Pinpoint the cell where the given text exists, returning its [x, y] midpoint coordinate. 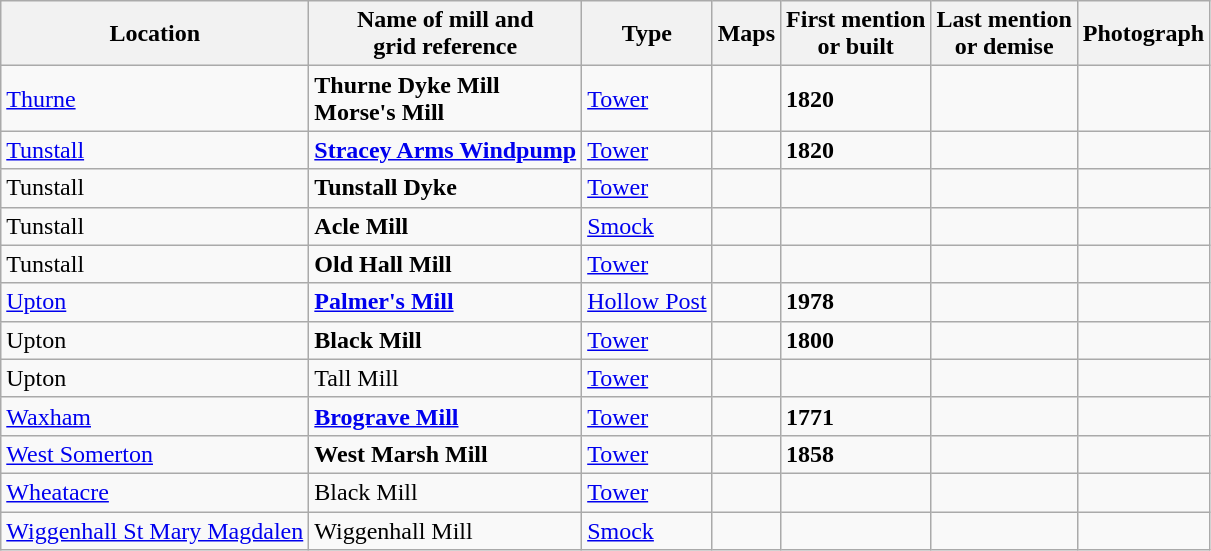
Maps [746, 34]
Palmer's Mill [446, 302]
Wiggenhall Mill [446, 531]
West Marsh Mill [446, 454]
West Somerton [155, 454]
1800 [856, 340]
First mentionor built [856, 34]
Tunstall Dyke [446, 188]
Thurne Dyke MillMorse's Mill [446, 98]
Type [647, 34]
Wiggenhall St Mary Magdalen [155, 531]
Name of mill andgrid reference [446, 34]
1978 [856, 302]
Brograve Mill [446, 416]
Old Hall Mill [446, 264]
Stracey Arms Windpump [446, 150]
Thurne [155, 98]
Waxham [155, 416]
1771 [856, 416]
Hollow Post [647, 302]
Acle Mill [446, 226]
Photograph [1143, 34]
1858 [856, 454]
Location [155, 34]
Wheatacre [155, 492]
Last mention or demise [1004, 34]
Tall Mill [446, 378]
